Locate the cell with the specified text and output its (X, Y) center coordinate. 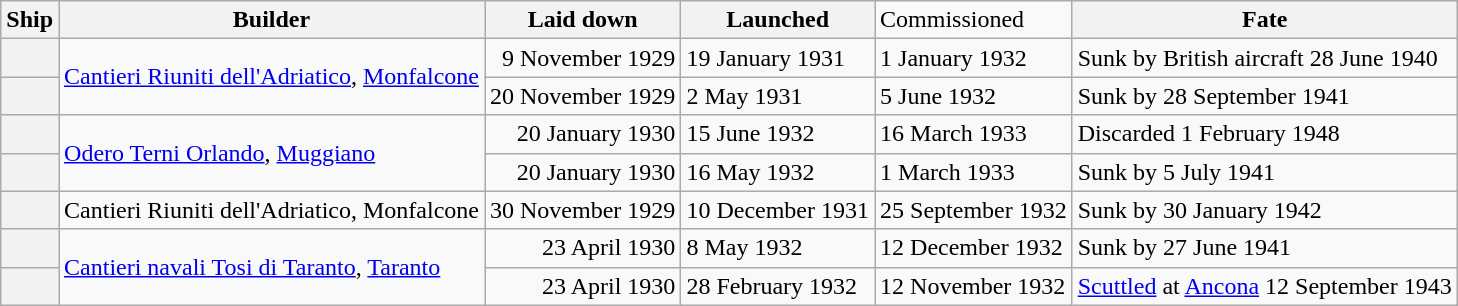
Sunk by 30 January 1942 (1264, 210)
Commissioned (974, 20)
12 December 1932 (974, 248)
1 March 1933 (974, 172)
5 June 1932 (974, 96)
Ship (30, 20)
Fate (1264, 20)
10 December 1931 (778, 210)
12 November 1932 (974, 286)
Launched (778, 20)
Sunk by 5 July 1941 (1264, 172)
Odero Terni Orlando, Muggiano (272, 153)
19 January 1931 (778, 58)
Scuttled at Ancona 12 September 1943 (1264, 286)
9 November 1929 (582, 58)
Sunk by 28 September 1941 (1264, 96)
Sunk by British aircraft 28 June 1940 (1264, 58)
1 January 1932 (974, 58)
Sunk by 27 June 1941 (1264, 248)
25 September 1932 (974, 210)
Builder (272, 20)
Laid down (582, 20)
15 June 1932 (778, 134)
16 May 1932 (778, 172)
20 November 1929 (582, 96)
2 May 1931 (778, 96)
28 February 1932 (778, 286)
30 November 1929 (582, 210)
Cantieri navali Tosi di Taranto, Taranto (272, 267)
8 May 1932 (778, 248)
16 March 1933 (974, 134)
Discarded 1 February 1948 (1264, 134)
